Return the (X, Y) coordinate for the center point of the cell that contains the specified text.  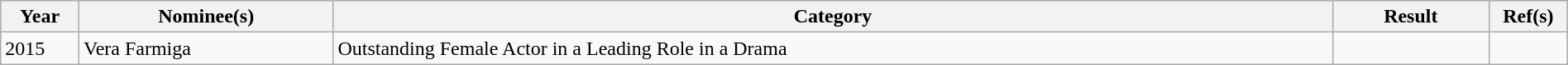
Outstanding Female Actor in a Leading Role in a Drama (833, 48)
2015 (40, 48)
Year (40, 17)
Result (1411, 17)
Vera Farmiga (205, 48)
Nominee(s) (205, 17)
Category (833, 17)
Ref(s) (1528, 17)
